Detect which cell encompasses the target text, then output its [x, y] center coordinate. 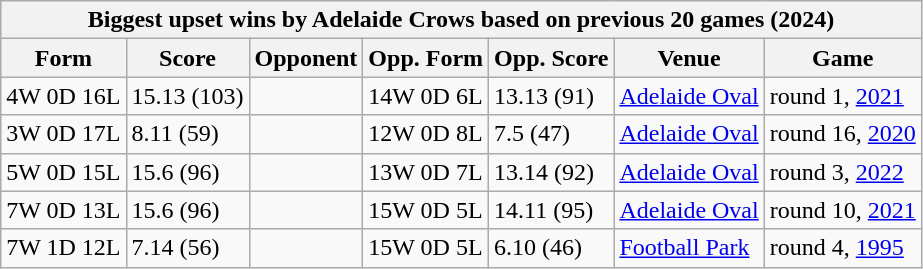
Game [842, 58]
Football Park [689, 248]
7.14 (56) [188, 248]
round 3, 2022 [842, 172]
Score [188, 58]
8.11 (59) [188, 134]
6.10 (46) [552, 248]
7W 0D 13L [64, 210]
12W 0D 8L [426, 134]
Venue [689, 58]
14.11 (95) [552, 210]
4W 0D 16L [64, 96]
5W 0D 15L [64, 172]
Opp. Form [426, 58]
3W 0D 17L [64, 134]
Biggest upset wins by Adelaide Crows based on previous 20 games (2024) [462, 20]
13.14 (92) [552, 172]
13W 0D 7L [426, 172]
round 4, 1995 [842, 248]
15.13 (103) [188, 96]
Opponent [306, 58]
13.13 (91) [552, 96]
Opp. Score [552, 58]
round 16, 2020 [842, 134]
round 1, 2021 [842, 96]
round 10, 2021 [842, 210]
Form [64, 58]
14W 0D 6L [426, 96]
7W 1D 12L [64, 248]
7.5 (47) [552, 134]
